Identify which cell holds the provided text, then report its [X, Y] central coordinate. 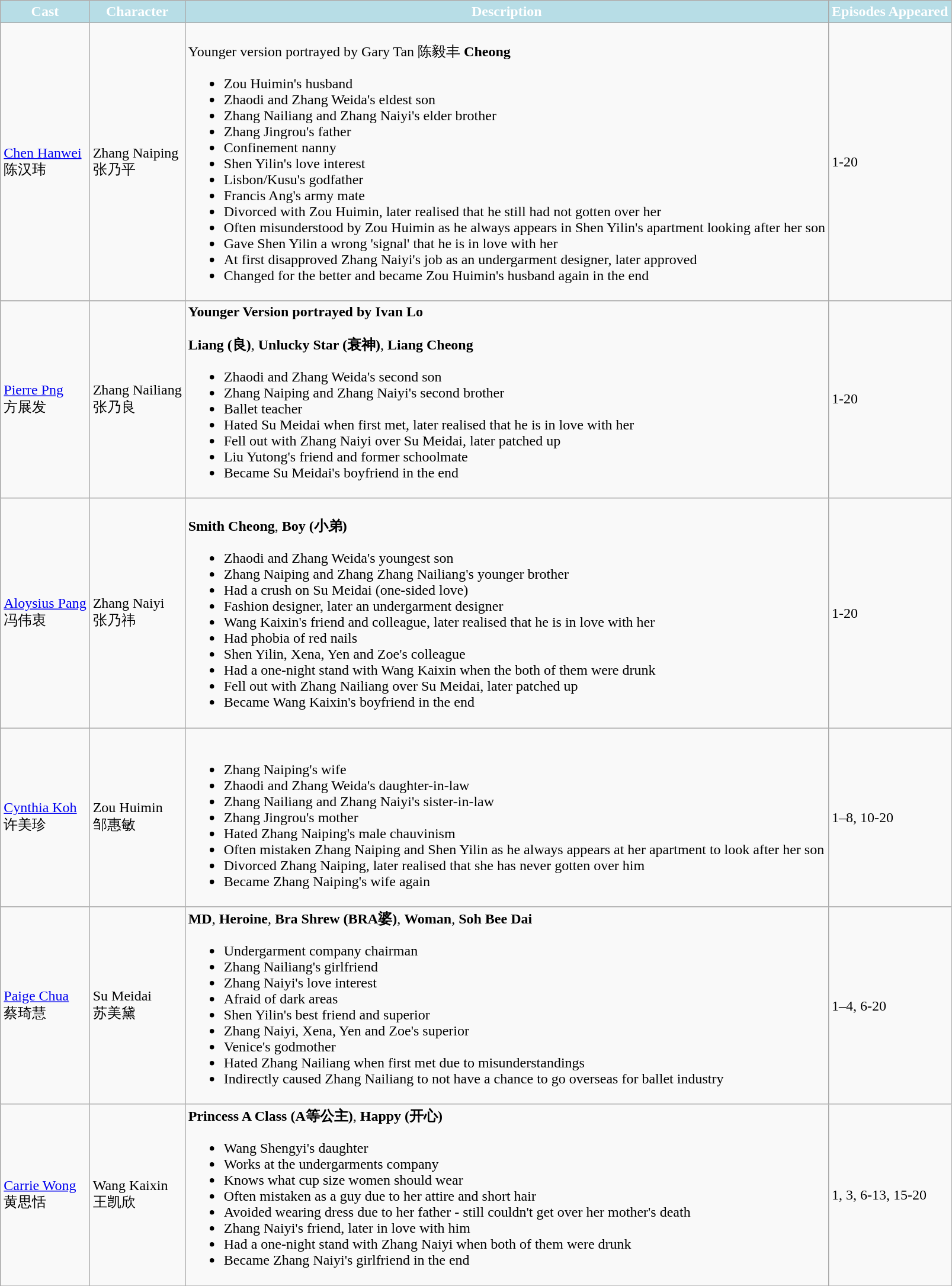
1, 3, 6-13, 15-20 [890, 1195]
Character [137, 12]
Su Meidai 苏美黛 [137, 1006]
1–8, 10-20 [890, 817]
Zhang Nailiang 张乃良 [137, 399]
Description [507, 12]
Pierre Png 方展发 [45, 399]
Chen Hanwei 陈汉玮 [45, 162]
Aloysius Pang 冯伟衷 [45, 613]
Zhang Naiping 张乃平 [137, 162]
Cast [45, 12]
Wang Kaixin 王凯欣 [137, 1195]
Zhang Naiyi 张乃祎 [137, 613]
Zou Huimin 邹惠敏 [137, 817]
Episodes Appeared [890, 12]
Carrie Wong 黄思恬 [45, 1195]
Cynthia Koh 许美珍 [45, 817]
1–4, 6-20 [890, 1006]
Paige Chua 蔡琦慧 [45, 1006]
